Extract the (X, Y) coordinate from the center of the cell holding the provided text.  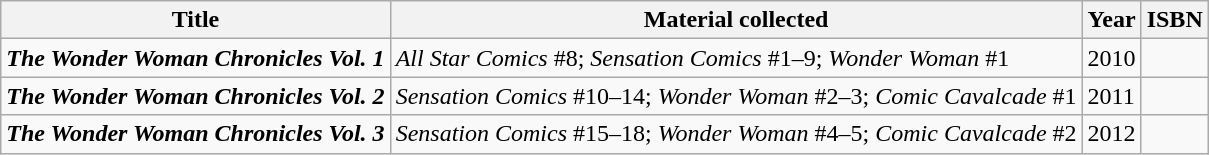
The Wonder Woman Chronicles Vol. 3 (196, 134)
ISBN (1174, 20)
Sensation Comics #15–18; Wonder Woman #4–5; Comic Cavalcade #2 (736, 134)
Sensation Comics #10–14; Wonder Woman #2–3; Comic Cavalcade #1 (736, 96)
2010 (1112, 58)
All Star Comics #8; Sensation Comics #1–9; Wonder Woman #1 (736, 58)
The Wonder Woman Chronicles Vol. 1 (196, 58)
2011 (1112, 96)
Material collected (736, 20)
Year (1112, 20)
The Wonder Woman Chronicles Vol. 2 (196, 96)
2012 (1112, 134)
Title (196, 20)
